Return the (x, y) coordinate for the center point of the cell that contains the specified text.  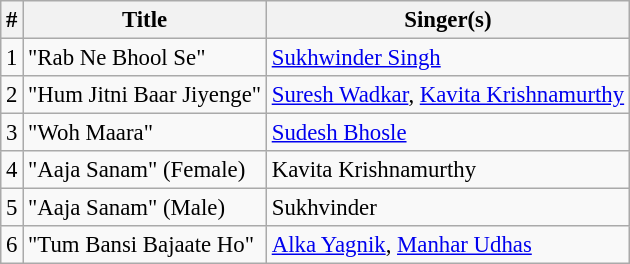
"Hum Jitni Baar Jiyenge" (145, 95)
"Rab Ne Bhool Se" (145, 58)
Sukhvinder (448, 208)
4 (12, 170)
3 (12, 133)
6 (12, 245)
Sudesh Bhosle (448, 133)
"Aaja Sanam" (Male) (145, 208)
Title (145, 20)
Suresh Wadkar, Kavita Krishnamurthy (448, 95)
Sukhwinder Singh (448, 58)
Alka Yagnik, Manhar Udhas (448, 245)
Singer(s) (448, 20)
1 (12, 58)
"Tum Bansi Bajaate Ho" (145, 245)
"Aaja Sanam" (Female) (145, 170)
5 (12, 208)
# (12, 20)
"Woh Maara" (145, 133)
2 (12, 95)
Kavita Krishnamurthy (448, 170)
